Extract the (X, Y) coordinate from the center of the cell holding the provided text.  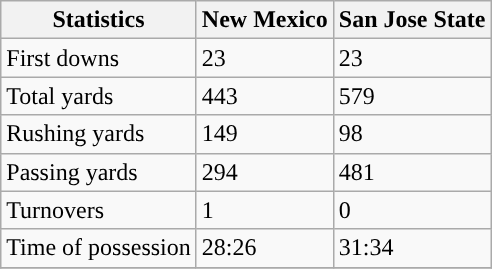
First downs (99, 58)
Turnovers (99, 210)
Statistics (99, 20)
28:26 (264, 248)
Total yards (99, 96)
31:34 (412, 248)
98 (412, 134)
Rushing yards (99, 134)
0 (412, 210)
1 (264, 210)
481 (412, 172)
294 (264, 172)
443 (264, 96)
579 (412, 96)
San Jose State (412, 20)
New Mexico (264, 20)
149 (264, 134)
Passing yards (99, 172)
Time of possession (99, 248)
